Return the [X, Y] coordinate for the center point of the cell that contains the specified text.  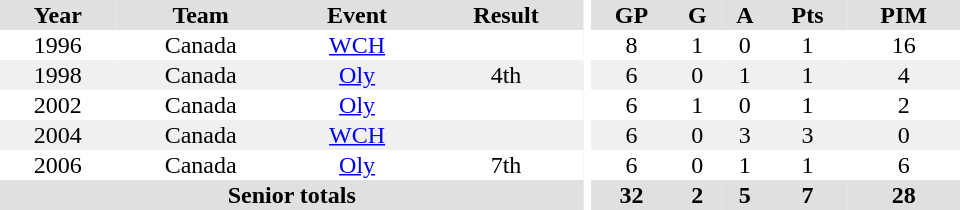
32 [631, 195]
1998 [58, 75]
PIM [904, 15]
8 [631, 45]
2006 [58, 165]
Senior totals [292, 195]
GP [631, 15]
Year [58, 15]
Result [506, 15]
7th [506, 165]
1996 [58, 45]
A [745, 15]
5 [745, 195]
4 [904, 75]
28 [904, 195]
2002 [58, 105]
4th [506, 75]
16 [904, 45]
2004 [58, 135]
G [698, 15]
Event [358, 15]
7 [808, 195]
Team [201, 15]
Pts [808, 15]
